Locate the cell with the specified text and output its (X, Y) center coordinate. 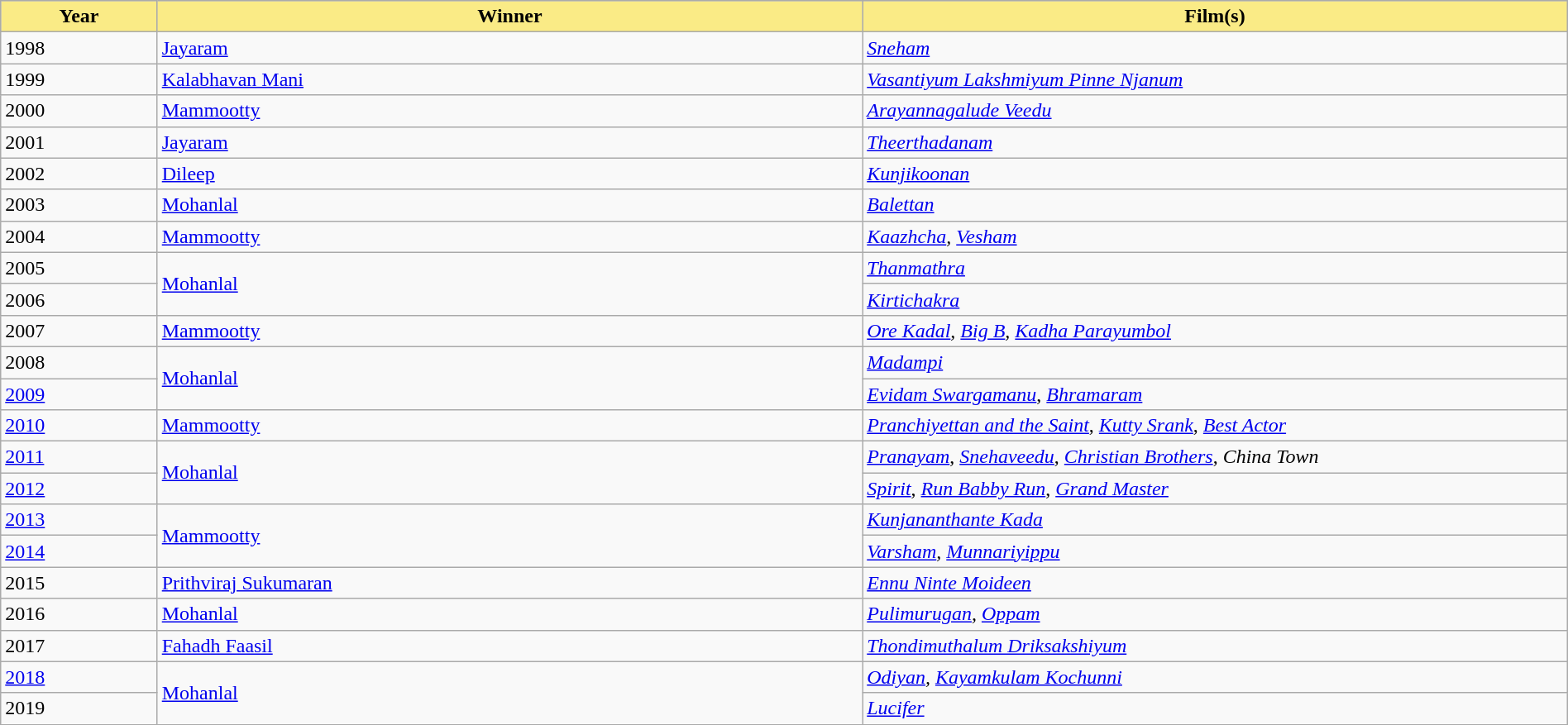
Film(s) (1216, 17)
2001 (79, 142)
Kunjikoonan (1216, 174)
2018 (79, 677)
Kirtichakra (1216, 299)
Pranchiyettan and the Saint, Kutty Srank, Best Actor (1216, 426)
Ore Kadal, Big B, Kadha Parayumbol (1216, 331)
2006 (79, 299)
Thanmathra (1216, 268)
2019 (79, 708)
2016 (79, 614)
Thondimuthalum Driksakshiyum (1216, 646)
Ennu Ninte Moideen (1216, 583)
Prithviraj Sukumaran (509, 583)
Varsham, Munnariyippu (1216, 551)
Odiyan, Kayamkulam Kochunni (1216, 677)
Fahadh Faasil (509, 646)
2015 (79, 583)
2009 (79, 394)
1998 (79, 48)
2007 (79, 331)
Winner (509, 17)
2011 (79, 457)
Vasantiyum Lakshmiyum Pinne Njanum (1216, 79)
2012 (79, 489)
Madampi (1216, 362)
Theerthadanam (1216, 142)
2010 (79, 426)
2014 (79, 551)
2013 (79, 520)
Dileep (509, 174)
2000 (79, 111)
2008 (79, 362)
2005 (79, 268)
Pranayam, Snehaveedu, Christian Brothers, China Town (1216, 457)
Kalabhavan Mani (509, 79)
Pulimurugan, Oppam (1216, 614)
Balettan (1216, 205)
Kaazhcha, Vesham (1216, 236)
Year (79, 17)
2002 (79, 174)
2003 (79, 205)
Sneham (1216, 48)
Evidam Swargamanu, Bhramaram (1216, 394)
2004 (79, 236)
Lucifer (1216, 708)
1999 (79, 79)
Arayannagalude Veedu (1216, 111)
2017 (79, 646)
Spirit, Run Babby Run, Grand Master (1216, 489)
Kunjananthante Kada (1216, 520)
